Scan for the cell matching the given text and deliver its (x, y) coordinate at center. 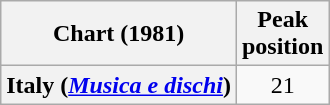
21 (282, 85)
Peakposition (282, 34)
Italy (Musica e dischi) (119, 85)
Chart (1981) (119, 34)
